Return [x, y] of the center of cell containing provided text 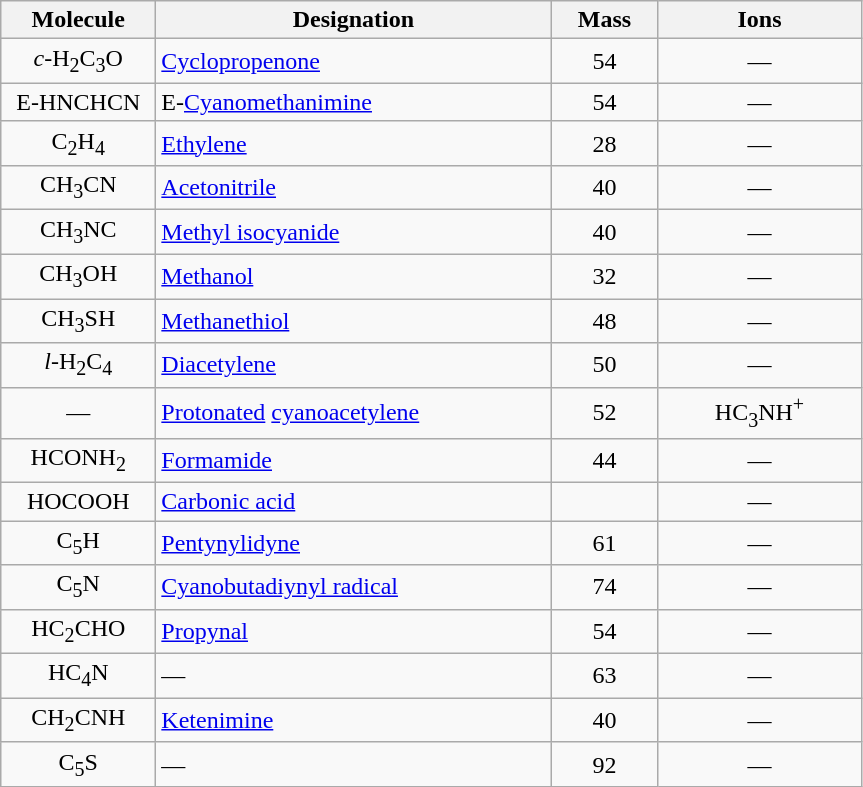
Molecule [78, 20]
50 [604, 365]
63 [604, 676]
HC4N [78, 676]
92 [604, 764]
Methyl isocyanide [354, 232]
74 [604, 587]
CH3NC [78, 232]
Ions [760, 20]
61 [604, 543]
Protonated cyanoacetylene [354, 412]
52 [604, 412]
HCONH2 [78, 460]
Carbonic acid [354, 501]
Pentynylidyne [354, 543]
HOCOOH [78, 501]
44 [604, 460]
CH2CNH [78, 720]
Ketenimine [354, 720]
Ethylene [354, 143]
Acetonitrile [354, 188]
HC3NH+ [760, 412]
CH3OH [78, 276]
c-H2C3O [78, 61]
Mass [604, 20]
C5S [78, 764]
Cyclopropenone [354, 61]
32 [604, 276]
C5H [78, 543]
Cyanobutadiynyl radical [354, 587]
CH3SH [78, 321]
28 [604, 143]
C5N [78, 587]
CH3CN [78, 188]
l-H2C4 [78, 365]
Diacetylene [354, 365]
Methanethiol [354, 321]
HC2CHO [78, 631]
Formamide [354, 460]
Propynal [354, 631]
48 [604, 321]
E-Cyanomethanimine [354, 102]
Designation [354, 20]
C2H4 [78, 143]
Methanol [354, 276]
E-HNCHCN [78, 102]
